Provide the (x, y) coordinate of the cell's center where the given text is located.  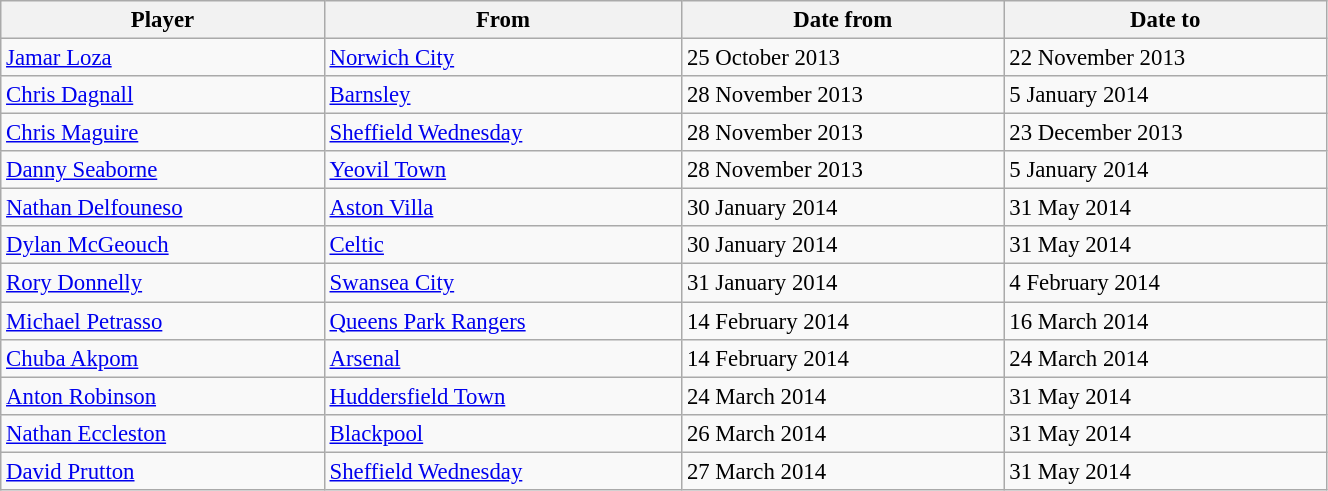
Danny Seaborne (162, 170)
Norwich City (502, 58)
23 December 2013 (1165, 133)
22 November 2013 (1165, 58)
4 February 2014 (1165, 283)
Anton Robinson (162, 396)
Player (162, 20)
Date to (1165, 20)
Jamar Loza (162, 58)
Barnsley (502, 95)
Rory Donnelly (162, 283)
Queens Park Rangers (502, 321)
Yeovil Town (502, 170)
Chris Dagnall (162, 95)
David Prutton (162, 471)
Date from (843, 20)
Swansea City (502, 283)
27 March 2014 (843, 471)
31 January 2014 (843, 283)
Nathan Delfouneso (162, 208)
Aston Villa (502, 208)
16 March 2014 (1165, 321)
Dylan McGeouch (162, 245)
Blackpool (502, 433)
Nathan Eccleston (162, 433)
Michael Petrasso (162, 321)
Huddersfield Town (502, 396)
Chris Maguire (162, 133)
Arsenal (502, 358)
Celtic (502, 245)
26 March 2014 (843, 433)
From (502, 20)
Chuba Akpom (162, 358)
25 October 2013 (843, 58)
